Output the (x, y) coordinate of the center of the cell containing the given text.  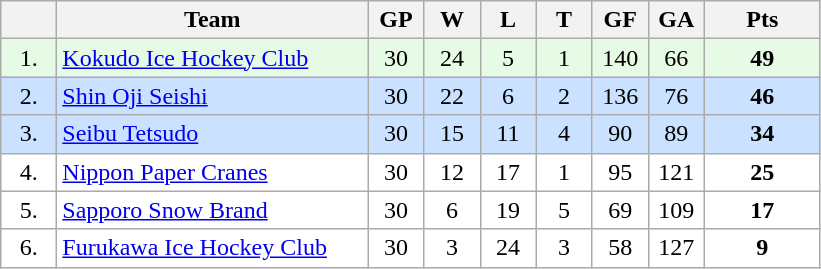
2 (564, 96)
Shin Oji Seishi (212, 96)
Furukawa Ice Hockey Club (212, 248)
Kokudo Ice Hockey Club (212, 58)
T (564, 20)
Seibu Tetsudo (212, 134)
6. (29, 248)
66 (676, 58)
22 (452, 96)
Team (212, 20)
9 (762, 248)
2. (29, 96)
58 (620, 248)
90 (620, 134)
GP (396, 20)
25 (762, 172)
GF (620, 20)
4 (564, 134)
34 (762, 134)
95 (620, 172)
1. (29, 58)
49 (762, 58)
12 (452, 172)
19 (508, 210)
4. (29, 172)
Sapporo Snow Brand (212, 210)
127 (676, 248)
136 (620, 96)
46 (762, 96)
121 (676, 172)
Pts (762, 20)
76 (676, 96)
11 (508, 134)
89 (676, 134)
69 (620, 210)
3. (29, 134)
W (452, 20)
L (508, 20)
GA (676, 20)
Nippon Paper Cranes (212, 172)
109 (676, 210)
15 (452, 134)
5. (29, 210)
140 (620, 58)
